From the cell containing the given text, extract its center point as (X, Y) coordinate. 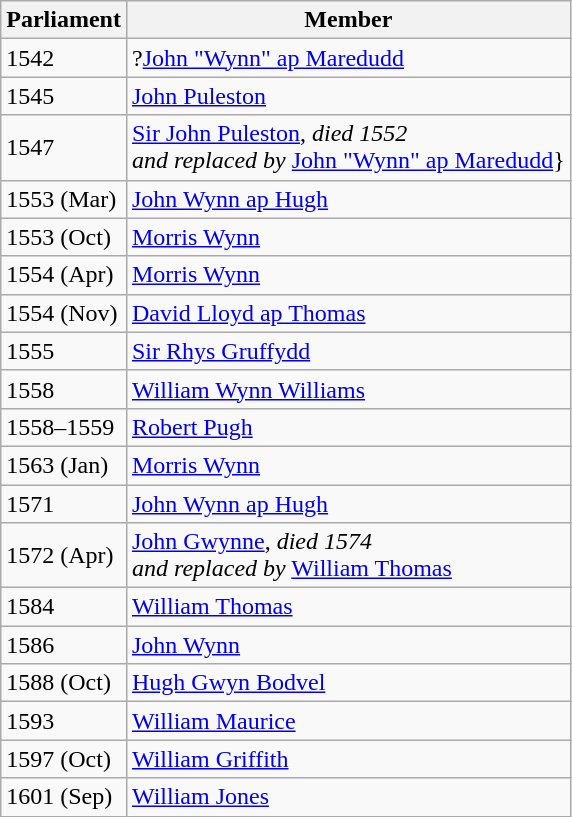
1593 (64, 721)
1586 (64, 645)
1542 (64, 58)
William Jones (348, 797)
David Lloyd ap Thomas (348, 313)
?John "Wynn" ap Maredudd (348, 58)
1601 (Sep) (64, 797)
William Maurice (348, 721)
William Griffith (348, 759)
1547 (64, 148)
John Gwynne, died 1574 and replaced by William Thomas (348, 556)
Parliament (64, 20)
1558 (64, 389)
Member (348, 20)
1563 (Jan) (64, 465)
John Puleston (348, 96)
John Wynn (348, 645)
1572 (Apr) (64, 556)
1554 (Apr) (64, 275)
1545 (64, 96)
Sir Rhys Gruffydd (348, 351)
1554 (Nov) (64, 313)
William Thomas (348, 607)
Sir John Puleston, died 1552 and replaced by John "Wynn" ap Maredudd} (348, 148)
1571 (64, 503)
Robert Pugh (348, 427)
1553 (Oct) (64, 237)
William Wynn Williams (348, 389)
1584 (64, 607)
1553 (Mar) (64, 199)
1558–1559 (64, 427)
1555 (64, 351)
Hugh Gwyn Bodvel (348, 683)
1588 (Oct) (64, 683)
1597 (Oct) (64, 759)
